Capture the cell that displays the provided text and extract its [X, Y] central coordinate. 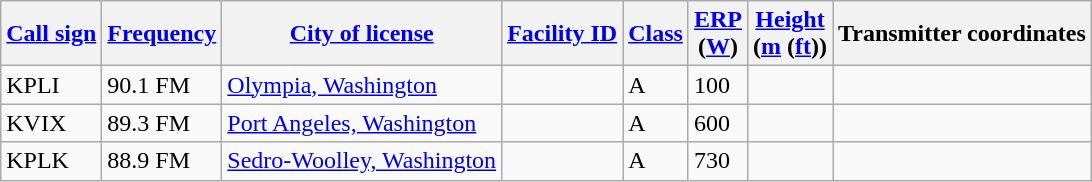
90.1 FM [162, 85]
Call sign [52, 34]
Transmitter coordinates [962, 34]
KVIX [52, 123]
88.9 FM [162, 161]
730 [718, 161]
Sedro-Woolley, Washington [362, 161]
Frequency [162, 34]
ERP(W) [718, 34]
Facility ID [562, 34]
Port Angeles, Washington [362, 123]
City of license [362, 34]
89.3 FM [162, 123]
100 [718, 85]
Class [656, 34]
Olympia, Washington [362, 85]
600 [718, 123]
KPLK [52, 161]
KPLI [52, 85]
Height(m (ft)) [790, 34]
